Extract the (X, Y) coordinate from the center of the cell holding the provided text.  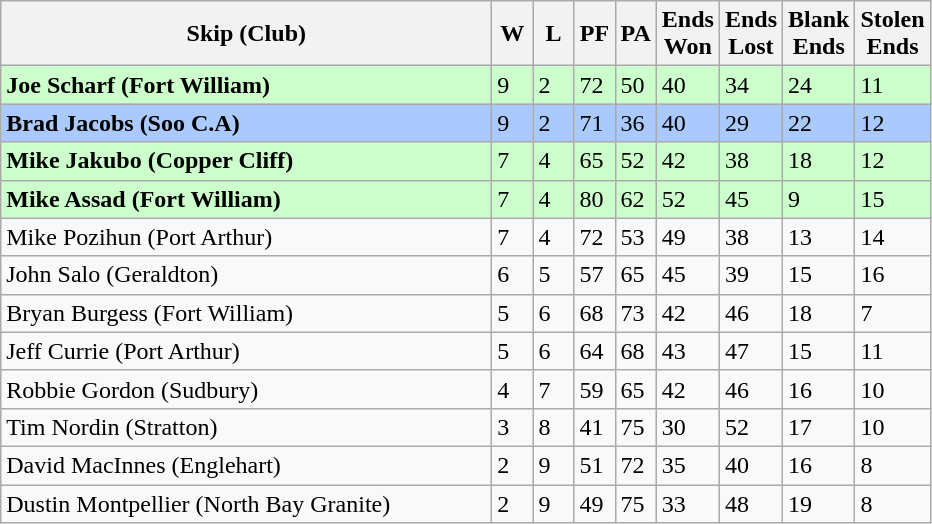
Joe Scharf (Fort William) (246, 85)
Stolen Ends (892, 34)
24 (819, 85)
Dustin Montpellier (North Bay Granite) (246, 503)
47 (750, 351)
PA (636, 34)
50 (636, 85)
Jeff Currie (Port Arthur) (246, 351)
57 (594, 275)
David MacInnes (Englehart) (246, 465)
80 (594, 199)
53 (636, 237)
Mike Assad (Fort William) (246, 199)
Brad Jacobs (Soo C.A) (246, 123)
34 (750, 85)
PF (594, 34)
64 (594, 351)
Mike Pozihun (Port Arthur) (246, 237)
Bryan Burgess (Fort William) (246, 313)
30 (688, 427)
41 (594, 427)
22 (819, 123)
48 (750, 503)
17 (819, 427)
33 (688, 503)
35 (688, 465)
36 (636, 123)
Mike Jakubo (Copper Cliff) (246, 161)
Ends Lost (750, 34)
Ends Won (688, 34)
Skip (Club) (246, 34)
62 (636, 199)
39 (750, 275)
73 (636, 313)
Robbie Gordon (Sudbury) (246, 389)
59 (594, 389)
Tim Nordin (Stratton) (246, 427)
29 (750, 123)
3 (512, 427)
71 (594, 123)
51 (594, 465)
W (512, 34)
19 (819, 503)
L (554, 34)
14 (892, 237)
43 (688, 351)
Blank Ends (819, 34)
John Salo (Geraldton) (246, 275)
13 (819, 237)
